Return the (X, Y) coordinate for the center point of the cell that contains the specified text.  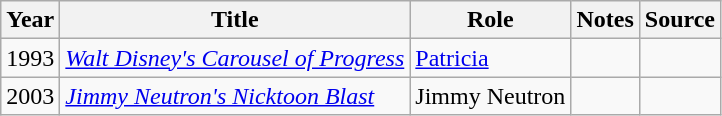
1993 (30, 58)
Title (235, 20)
Jimmy Neutron's Nicktoon Blast (235, 96)
Patricia (490, 58)
2003 (30, 96)
Jimmy Neutron (490, 96)
Role (490, 20)
Year (30, 20)
Notes (605, 20)
Source (680, 20)
Walt Disney's Carousel of Progress (235, 58)
